Detect which cell encompasses the target text, then output its [x, y] center coordinate. 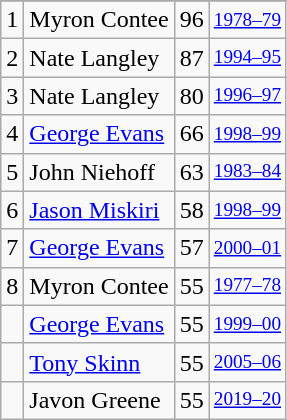
1978–79 [247, 20]
63 [192, 172]
3 [12, 96]
66 [192, 134]
96 [192, 20]
Javon Greene [99, 400]
2005–06 [247, 362]
80 [192, 96]
1983–84 [247, 172]
2000–01 [247, 248]
58 [192, 210]
Tony Skinn [99, 362]
John Niehoff [99, 172]
1999–00 [247, 324]
5 [12, 172]
8 [12, 286]
6 [12, 210]
1977–78 [247, 286]
7 [12, 248]
57 [192, 248]
2 [12, 58]
87 [192, 58]
4 [12, 134]
Jason Miskiri [99, 210]
1996–97 [247, 96]
2019–20 [247, 400]
1994–95 [247, 58]
1 [12, 20]
